Scan for the cell matching the given text and deliver its (X, Y) coordinate at center. 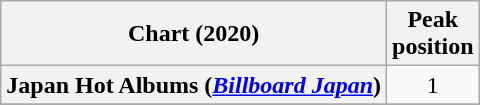
1 (433, 85)
Japan Hot Albums (Billboard Japan) (194, 85)
Peakposition (433, 34)
Chart (2020) (194, 34)
